Detect which cell encompasses the target text, then output its (x, y) center coordinate. 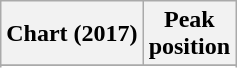
Chart (2017) (72, 34)
Peakposition (189, 34)
